Identify which cell holds the provided text, then report its (X, Y) central coordinate. 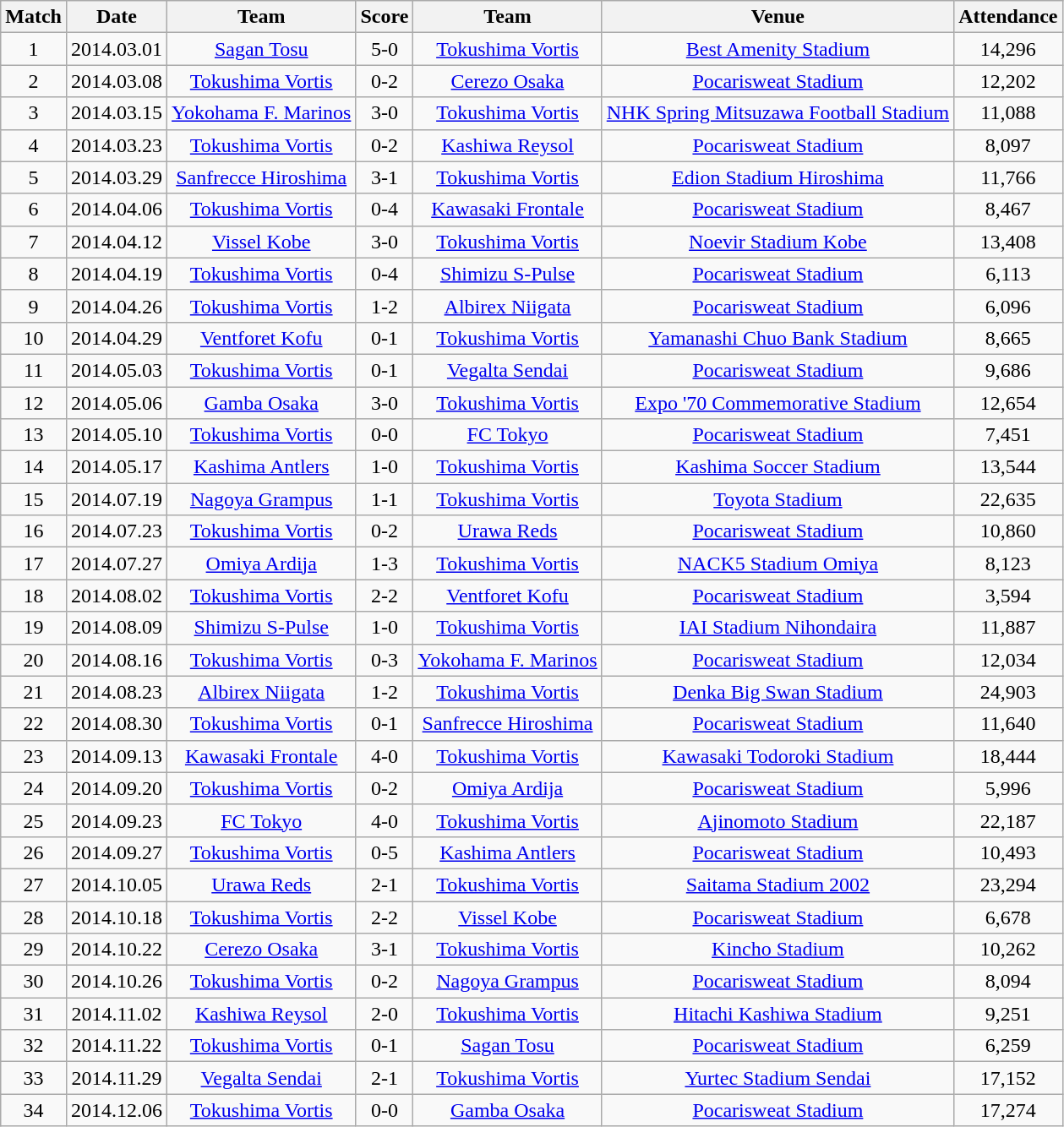
2014.08.30 (117, 724)
9,251 (1008, 1014)
28 (34, 917)
8,123 (1008, 563)
25 (34, 820)
Noevir Stadium Kobe (778, 242)
5,996 (1008, 788)
NACK5 Stadium Omiya (778, 563)
13 (34, 435)
Hitachi Kashiwa Stadium (778, 1014)
16 (34, 531)
Yurtec Stadium Sendai (778, 1078)
9,686 (1008, 370)
14,296 (1008, 49)
17,152 (1008, 1078)
23,294 (1008, 885)
2014.08.09 (117, 628)
2014.03.01 (117, 49)
2014.07.27 (117, 563)
2 (34, 81)
7,451 (1008, 435)
2014.12.06 (117, 1110)
Ajinomoto Stadium (778, 820)
3 (34, 113)
22 (34, 724)
23 (34, 756)
33 (34, 1078)
32 (34, 1046)
10,493 (1008, 852)
10,860 (1008, 531)
8,094 (1008, 982)
5 (34, 177)
2014.04.12 (117, 242)
15 (34, 499)
2014.09.23 (117, 820)
Edion Stadium Hiroshima (778, 177)
Kincho Stadium (778, 950)
17 (34, 563)
14 (34, 467)
12,202 (1008, 81)
24,903 (1008, 692)
12,034 (1008, 660)
34 (34, 1110)
8 (34, 274)
12 (34, 403)
2014.05.10 (117, 435)
2014.05.03 (117, 370)
6 (34, 210)
Expo '70 Commemorative Stadium (778, 403)
2014.10.18 (117, 917)
Attendance (1008, 17)
11 (34, 370)
IAI Stadium Nihondaira (778, 628)
2014.09.20 (117, 788)
20 (34, 660)
11,640 (1008, 724)
10,262 (1008, 950)
Denka Big Swan Stadium (778, 692)
2014.09.13 (117, 756)
Date (117, 17)
2014.07.19 (117, 499)
10 (34, 338)
NHK Spring Mitsuzawa Football Stadium (778, 113)
Venue (778, 17)
2014.10.26 (117, 982)
Kashima Soccer Stadium (778, 467)
6,678 (1008, 917)
Kawasaki Todoroki Stadium (778, 756)
6,113 (1008, 274)
5-0 (385, 49)
2014.10.05 (117, 885)
Best Amenity Stadium (778, 49)
2014.04.26 (117, 306)
6,096 (1008, 306)
13,544 (1008, 467)
4 (34, 145)
1-3 (385, 563)
2014.09.27 (117, 852)
3,594 (1008, 596)
31 (34, 1014)
29 (34, 950)
9 (34, 306)
2014.11.29 (117, 1078)
1-1 (385, 499)
Score (385, 17)
2014.08.16 (117, 660)
30 (34, 982)
2014.11.02 (117, 1014)
2-0 (385, 1014)
11,088 (1008, 113)
2014.03.08 (117, 81)
2014.05.17 (117, 467)
22,635 (1008, 499)
7 (34, 242)
0-3 (385, 660)
13,408 (1008, 242)
18 (34, 596)
2014.08.23 (117, 692)
2014.11.22 (117, 1046)
2014.08.02 (117, 596)
6,259 (1008, 1046)
Saitama Stadium 2002 (778, 885)
22,187 (1008, 820)
Yamanashi Chuo Bank Stadium (778, 338)
11,766 (1008, 177)
2014.03.23 (117, 145)
1 (34, 49)
24 (34, 788)
0-5 (385, 852)
Match (34, 17)
2014.07.23 (117, 531)
19 (34, 628)
2014.04.19 (117, 274)
21 (34, 692)
2014.05.06 (117, 403)
17,274 (1008, 1110)
8,467 (1008, 210)
8,097 (1008, 145)
11,887 (1008, 628)
2014.04.29 (117, 338)
26 (34, 852)
Toyota Stadium (778, 499)
2014.03.29 (117, 177)
12,654 (1008, 403)
2014.10.22 (117, 950)
2014.04.06 (117, 210)
8,665 (1008, 338)
18,444 (1008, 756)
2014.03.15 (117, 113)
27 (34, 885)
